Find where the given text appears and provide that cell's center as [X, Y] coordinate. 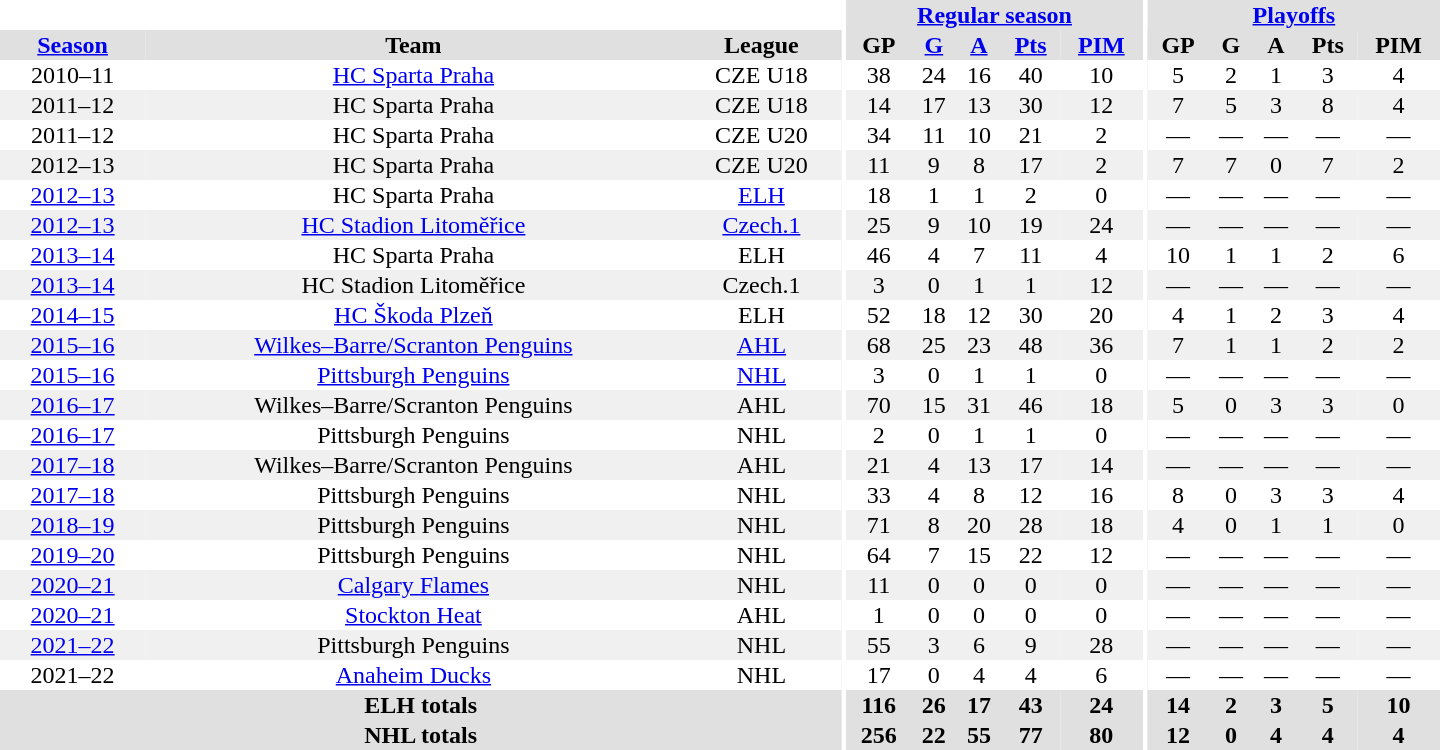
36 [1102, 345]
68 [878, 345]
Regular season [994, 15]
League [762, 45]
64 [878, 555]
Team [413, 45]
19 [1030, 225]
43 [1030, 705]
Stockton Heat [413, 615]
2018–19 [72, 525]
48 [1030, 345]
38 [878, 75]
116 [878, 705]
NHL totals [420, 735]
34 [878, 135]
256 [878, 735]
Playoffs [1294, 15]
HC Škoda Plzeň [413, 315]
23 [978, 345]
33 [878, 495]
71 [878, 525]
2010–11 [72, 75]
Calgary Flames [413, 585]
80 [1102, 735]
70 [878, 405]
2019–20 [72, 555]
Anaheim Ducks [413, 675]
52 [878, 315]
77 [1030, 735]
26 [934, 705]
Season [72, 45]
ELH totals [420, 705]
40 [1030, 75]
31 [978, 405]
2014–15 [72, 315]
